Pinpoint the cell where the given text exists, returning its [X, Y] midpoint coordinate. 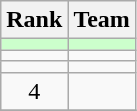
Rank [34, 20]
4 [34, 91]
Team [102, 20]
